Detect which cell encompasses the target text, then output its [X, Y] center coordinate. 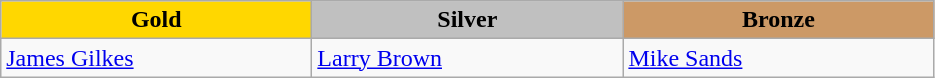
Silver [468, 20]
Gold [156, 20]
James Gilkes [156, 58]
Larry Brown [468, 58]
Mike Sands [778, 58]
Bronze [778, 20]
